Provide the [X, Y] coordinate of the cell's center where the given text is located.  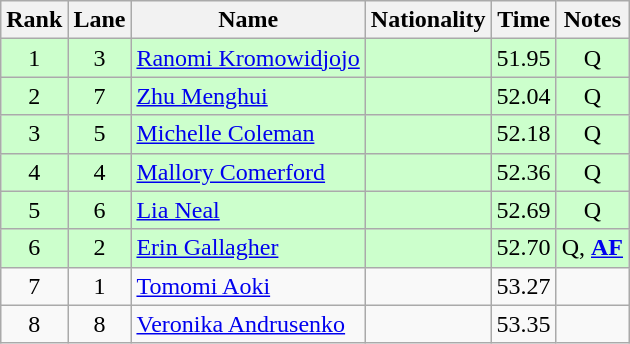
Erin Gallagher [248, 248]
52.69 [524, 210]
52.04 [524, 96]
Mallory Comerford [248, 172]
53.35 [524, 324]
Zhu Menghui [248, 96]
Name [248, 20]
Ranomi Kromowidjojo [248, 58]
Time [524, 20]
51.95 [524, 58]
52.36 [524, 172]
52.70 [524, 248]
Veronika Andrusenko [248, 324]
Rank [34, 20]
Lane [100, 20]
Michelle Coleman [248, 134]
Nationality [428, 20]
53.27 [524, 286]
52.18 [524, 134]
Notes [592, 20]
Q, AF [592, 248]
Tomomi Aoki [248, 286]
Lia Neal [248, 210]
